Provide the (X, Y) coordinate of the cell's center where the given text is located.  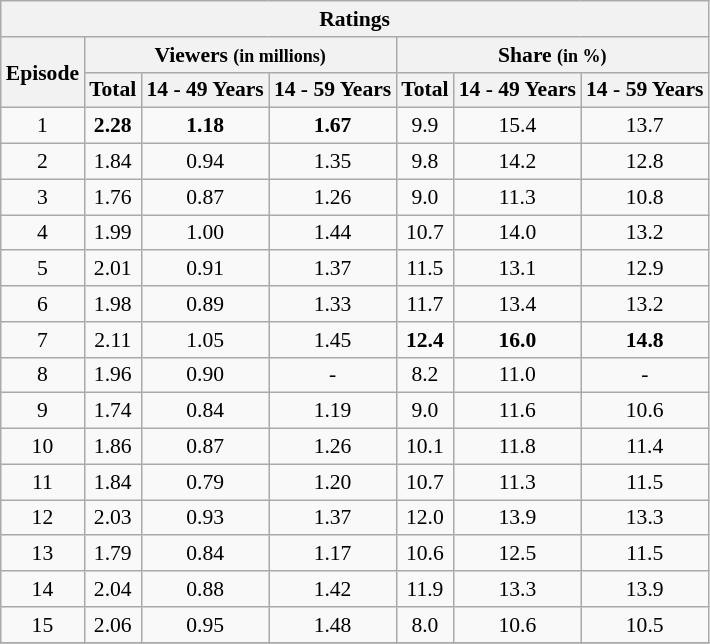
2.03 (112, 518)
0.89 (204, 304)
8.0 (424, 625)
0.88 (204, 589)
10.5 (644, 625)
13.4 (518, 304)
9.8 (424, 162)
1.44 (332, 233)
14.8 (644, 340)
1.98 (112, 304)
1.48 (332, 625)
2.11 (112, 340)
11.7 (424, 304)
2 (42, 162)
6 (42, 304)
1.96 (112, 375)
8 (42, 375)
1.05 (204, 340)
14.0 (518, 233)
9.9 (424, 126)
14.2 (518, 162)
1.86 (112, 447)
15 (42, 625)
2.28 (112, 126)
1.76 (112, 197)
0.79 (204, 482)
2.01 (112, 269)
1.17 (332, 554)
1.20 (332, 482)
1.99 (112, 233)
1.45 (332, 340)
0.90 (204, 375)
Ratings (355, 19)
Share (in %) (552, 55)
12.4 (424, 340)
12 (42, 518)
12.8 (644, 162)
1.67 (332, 126)
4 (42, 233)
7 (42, 340)
1.19 (332, 411)
1.18 (204, 126)
10 (42, 447)
10.1 (424, 447)
1.00 (204, 233)
1 (42, 126)
5 (42, 269)
1.35 (332, 162)
11.6 (518, 411)
1.79 (112, 554)
14 (42, 589)
13.7 (644, 126)
13.1 (518, 269)
9 (42, 411)
10.8 (644, 197)
1.33 (332, 304)
2.04 (112, 589)
11.8 (518, 447)
12.0 (424, 518)
15.4 (518, 126)
1.42 (332, 589)
0.91 (204, 269)
12.9 (644, 269)
0.94 (204, 162)
8.2 (424, 375)
11 (42, 482)
11.4 (644, 447)
Episode (42, 72)
3 (42, 197)
11.0 (518, 375)
0.93 (204, 518)
16.0 (518, 340)
13 (42, 554)
1.74 (112, 411)
2.06 (112, 625)
12.5 (518, 554)
11.9 (424, 589)
Viewers (in millions) (240, 55)
0.95 (204, 625)
